Locate the cell with the specified text and output its (X, Y) center coordinate. 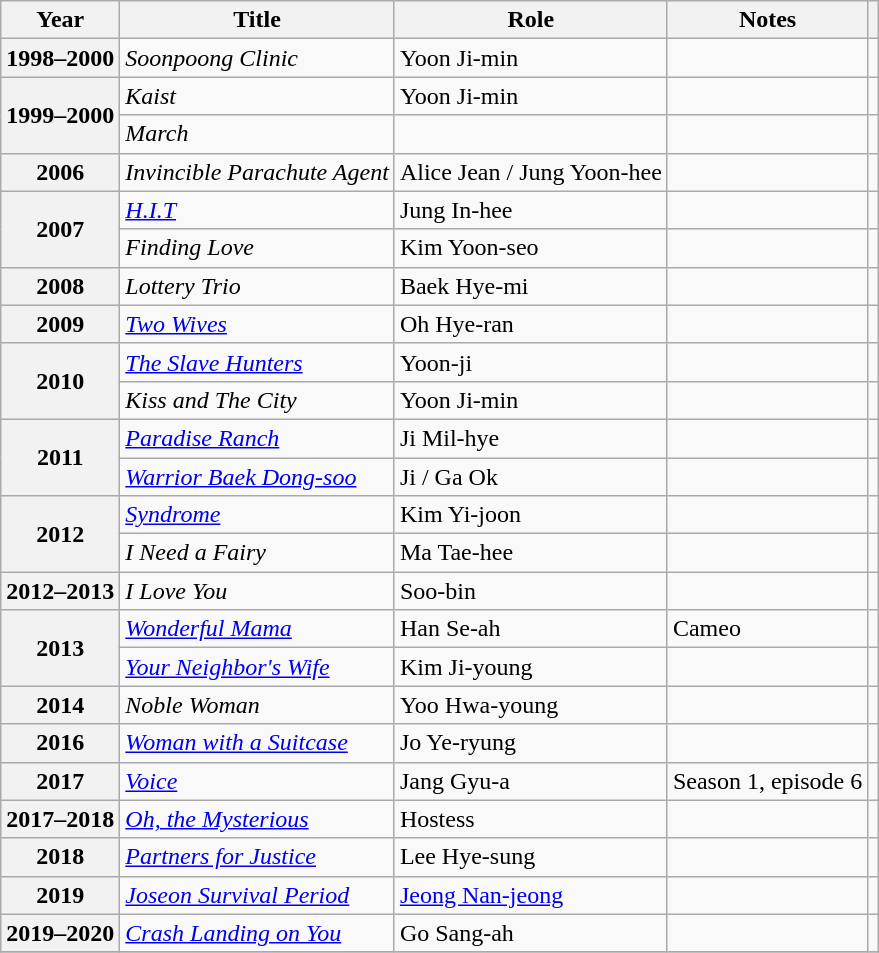
Jo Ye-ryung (530, 743)
Season 1, episode 6 (767, 781)
2006 (60, 172)
March (258, 134)
Invincible Parachute Agent (258, 172)
I Love You (258, 591)
1999–2000 (60, 115)
Lottery Trio (258, 286)
Alice Jean / Jung Yoon-hee (530, 172)
Role (530, 20)
Han Se-ah (530, 629)
2016 (60, 743)
Ma Tae-hee (530, 553)
Wonderful Mama (258, 629)
2014 (60, 705)
Kiss and The City (258, 400)
1998–2000 (60, 58)
Baek Hye-mi (530, 286)
Soonpoong Clinic (258, 58)
2009 (60, 324)
Oh, the Mysterious (258, 819)
Two Wives (258, 324)
Woman with a Suitcase (258, 743)
Paradise Ranch (258, 438)
Warrior Baek Dong-soo (258, 477)
Yoon-ji (530, 362)
2007 (60, 229)
2019–2020 (60, 933)
Your Neighbor's Wife (258, 667)
Soo-bin (530, 591)
Title (258, 20)
Cameo (767, 629)
Kaist (258, 96)
Ji / Ga Ok (530, 477)
2013 (60, 648)
2012–2013 (60, 591)
The Slave Hunters (258, 362)
2019 (60, 895)
2011 (60, 457)
I Need a Fairy (258, 553)
Jang Gyu-a (530, 781)
Jeong Nan-jeong (530, 895)
Joseon Survival Period (258, 895)
Jung In-hee (530, 210)
Oh Hye-ran (530, 324)
Notes (767, 20)
2017–2018 (60, 819)
Kim Ji-young (530, 667)
2012 (60, 534)
2018 (60, 857)
Finding Love (258, 248)
Yoo Hwa-young (530, 705)
Voice (258, 781)
Crash Landing on You (258, 933)
H.I.T (258, 210)
Year (60, 20)
Ji Mil-hye (530, 438)
Noble Woman (258, 705)
Kim Yi-joon (530, 515)
Kim Yoon-seo (530, 248)
Go Sang-ah (530, 933)
2008 (60, 286)
Hostess (530, 819)
Partners for Justice (258, 857)
2017 (60, 781)
2010 (60, 381)
Lee Hye-sung (530, 857)
Syndrome (258, 515)
